Locate the cell with the specified text and output its [x, y] center coordinate. 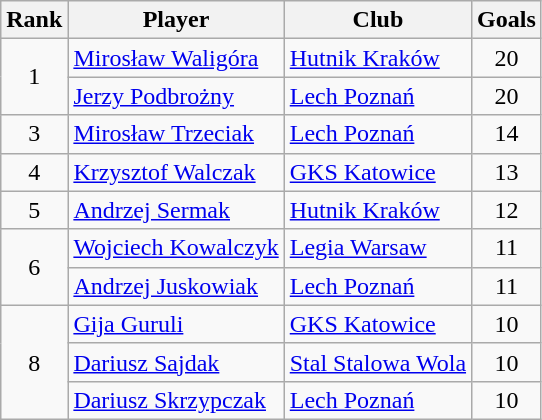
Mirosław Trzeciak [176, 134]
Mirosław Waligóra [176, 58]
Wojciech Kowalczyk [176, 248]
Dariusz Sajdak [176, 362]
Goals [507, 20]
Krzysztof Walczak [176, 172]
Dariusz Skrzypczak [176, 400]
Legia Warsaw [378, 248]
14 [507, 134]
Jerzy Podbrożny [176, 96]
8 [34, 362]
Player [176, 20]
Andrzej Juskowiak [176, 286]
Stal Stalowa Wola [378, 362]
Rank [34, 20]
Gija Guruli [176, 324]
6 [34, 267]
13 [507, 172]
5 [34, 210]
12 [507, 210]
4 [34, 172]
Andrzej Sermak [176, 210]
1 [34, 77]
Club [378, 20]
3 [34, 134]
